Capture the cell that displays the provided text and extract its (x, y) central coordinate. 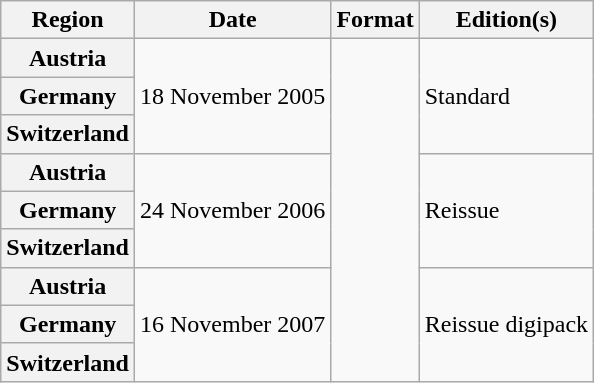
18 November 2005 (232, 96)
Date (232, 20)
Reissue (506, 210)
16 November 2007 (232, 324)
Reissue digipack (506, 324)
24 November 2006 (232, 210)
Standard (506, 96)
Edition(s) (506, 20)
Region (68, 20)
Format (375, 20)
